Return (x, y) of the center of cell containing provided text 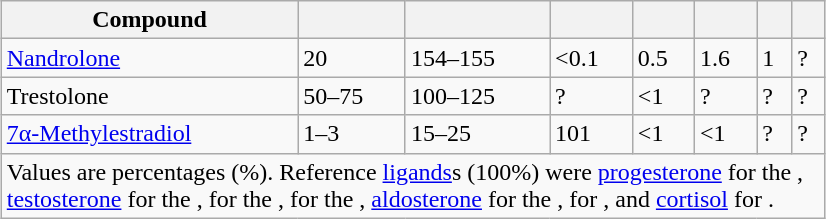
7α-Methylestradiol (150, 134)
Trestolone (150, 96)
1.6 (726, 58)
Nandrolone (150, 58)
1 (774, 58)
100–125 (477, 96)
Compound (150, 20)
154–155 (477, 58)
0.5 (663, 58)
1–3 (352, 134)
15–25 (477, 134)
<0.1 (592, 58)
50–75 (352, 96)
20 (352, 58)
101 (592, 134)
